Identify which cell holds the provided text, then report its [X, Y] central coordinate. 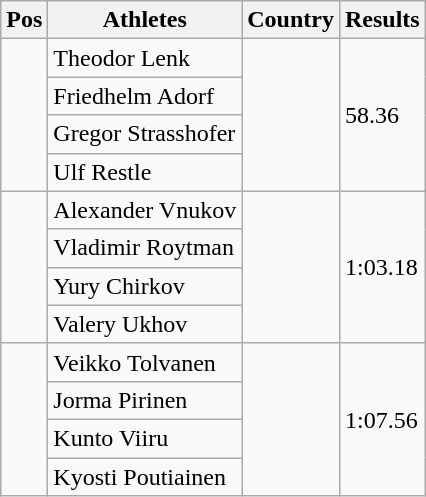
Results [382, 20]
Pos [24, 20]
Theodor Lenk [145, 58]
Athletes [145, 20]
Kunto Viiru [145, 438]
1:03.18 [382, 267]
Gregor Strasshofer [145, 134]
Valery Ukhov [145, 324]
Friedhelm Adorf [145, 96]
Jorma Pirinen [145, 400]
Veikko Tolvanen [145, 362]
Ulf Restle [145, 172]
Alexander Vnukov [145, 210]
58.36 [382, 115]
Country [291, 20]
Kyosti Poutiainen [145, 477]
Yury Chirkov [145, 286]
Vladimir Roytman [145, 248]
1:07.56 [382, 419]
